Identify which cell holds the provided text, then report its [x, y] central coordinate. 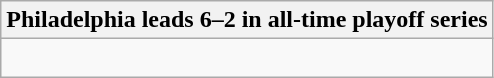
Philadelphia leads 6–2 in all-time playoff series [247, 20]
